Capture the cell that displays the provided text and extract its [x, y] central coordinate. 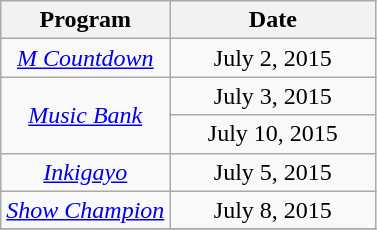
July 8, 2015 [273, 210]
July 3, 2015 [273, 96]
Inkigayo [86, 172]
Show Champion [86, 210]
Music Bank [86, 115]
Date [273, 20]
July 2, 2015 [273, 58]
July 5, 2015 [273, 172]
Program [86, 20]
M Countdown [86, 58]
July 10, 2015 [273, 134]
